Locate the cell with the specified text and output its (x, y) center coordinate. 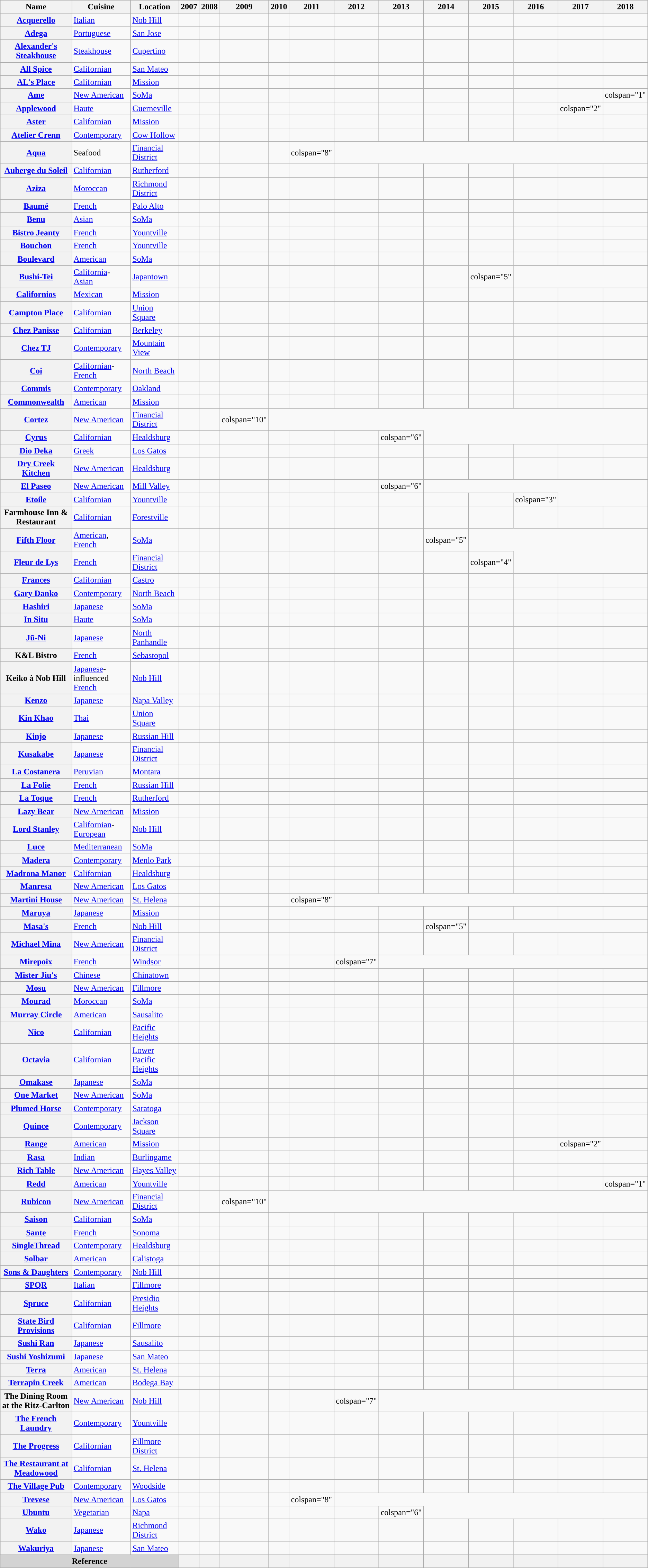
Saratoga (155, 1108)
Kusakabe (36, 754)
Spruce (36, 1303)
Calistoga (155, 1259)
SingleThread (36, 1246)
Cortez (36, 420)
The Dining Room at the Ritz-Carlton (36, 1400)
Frances (36, 580)
Sante (36, 1233)
One Market (36, 1095)
Bouchon (36, 246)
Atelier Crenn (36, 135)
Masa's (36, 926)
Californios (36, 295)
Martini House (36, 900)
Farmhouse Inn & Restaurant (36, 517)
Jackson Square (155, 1126)
Name (36, 7)
Octavia (36, 1060)
2010 (279, 7)
Rasa (36, 1157)
La Folie (36, 785)
Aqua (36, 152)
Coi (36, 370)
Japanese-influenced French (101, 678)
2015 (491, 7)
Applewood (36, 108)
Sushi Ran (36, 1343)
Asian (101, 219)
SPQR (36, 1285)
Chez Panisse (36, 330)
Sebastopol (155, 655)
2008 (209, 7)
State Bird Provisions (36, 1326)
In Situ (36, 620)
AL's Place (36, 82)
American, French (101, 540)
Terra (36, 1370)
Nico (36, 1032)
California-Asian (101, 277)
Baumé (36, 206)
Greek (101, 450)
El Paseo (36, 486)
Luce (36, 847)
Mosu (36, 988)
Terrapin Creek (36, 1383)
Portuguese (101, 33)
Mill Valley (155, 486)
Kenzo (36, 700)
Napa Valley (155, 700)
Mexican (101, 295)
Hayes Valley (155, 1170)
Lower Pacific Heights (155, 1060)
Etoile (36, 499)
Seafood (101, 152)
The French Laundry (36, 1423)
The Progress (36, 1445)
Ubuntu (36, 1513)
The Restaurant at Meadowood (36, 1468)
Trevese (36, 1499)
Sonoma (155, 1233)
2013 (401, 7)
Montara (155, 772)
Commonwealth (36, 402)
Sons & Daughters (36, 1272)
Indian (101, 1157)
Reference (90, 1561)
Redd (36, 1183)
2014 (446, 7)
Saison (36, 1219)
Ame (36, 95)
Kin Khao (36, 718)
The Village Pub (36, 1486)
Forestville (155, 517)
Aziza (36, 188)
2011 (312, 7)
Campton Place (36, 312)
Steakhouse (101, 51)
Commis (36, 388)
colspan="4" (491, 562)
Wakuriya (36, 1548)
San Jose (155, 33)
Bodega Bay (155, 1383)
Woodside (155, 1486)
Chinatown (155, 975)
Aster (36, 121)
Auberge du Soleil (36, 170)
Solbar (36, 1259)
Quince (36, 1126)
Cuisine (101, 7)
Mister Jiu's (36, 975)
Menlo Park (155, 860)
Californian-French (101, 370)
Gary Danko (36, 593)
Rubicon (36, 1201)
Bushi-Tei (36, 277)
K&L Bistro (36, 655)
Keiko à Nob Hill (36, 678)
Alexander's Steakhouse (36, 51)
Boulevard (36, 259)
2012 (357, 7)
Hashiri (36, 606)
Michael Mina (36, 944)
Dry Creek Kitchen (36, 469)
Oakland (155, 388)
Cyrus (36, 437)
2009 (244, 7)
Chinese (101, 975)
Murray Circle (36, 1015)
Wako (36, 1531)
2017 (580, 7)
Acquerello (36, 20)
2016 (536, 7)
La Costanera (36, 772)
Sushi Yoshizumi (36, 1357)
Cow Hollow (155, 135)
Jū-Ni (36, 638)
2007 (189, 7)
Location (155, 7)
2018 (625, 7)
Fillmore District (155, 1445)
Omakase (36, 1082)
Vegetarian (101, 1513)
Mirepoix (36, 962)
Plumed Horse (36, 1108)
Maruya (36, 913)
Palo Alto (155, 206)
Guerneville (155, 108)
Californian-European (101, 829)
Range (36, 1144)
Fleur de Lys (36, 562)
Kinjo (36, 736)
Lazy Bear (36, 811)
North Panhandle (155, 638)
Dio Deka (36, 450)
Manresa (36, 886)
Madrona Manor (36, 873)
Burlingame (155, 1157)
Mountain View (155, 348)
Mourad (36, 1001)
La Toque (36, 798)
Rich Table (36, 1170)
Berkeley (155, 330)
Peruvian (101, 772)
Napa (155, 1513)
Madera (36, 860)
Presidio Heights (155, 1303)
Adega (36, 33)
All Spice (36, 69)
Cupertino (155, 51)
Mediterranean (101, 847)
Castro (155, 580)
Thai (101, 718)
Chez TJ (36, 348)
Fifth Floor (36, 540)
colspan="3" (536, 499)
Pacific Heights (155, 1032)
Benu (36, 219)
Bistro Jeanty (36, 233)
Windsor (155, 962)
Lord Stanley (36, 829)
Japantown (155, 277)
